Pinpoint the cell where the given text exists, returning its (x, y) midpoint coordinate. 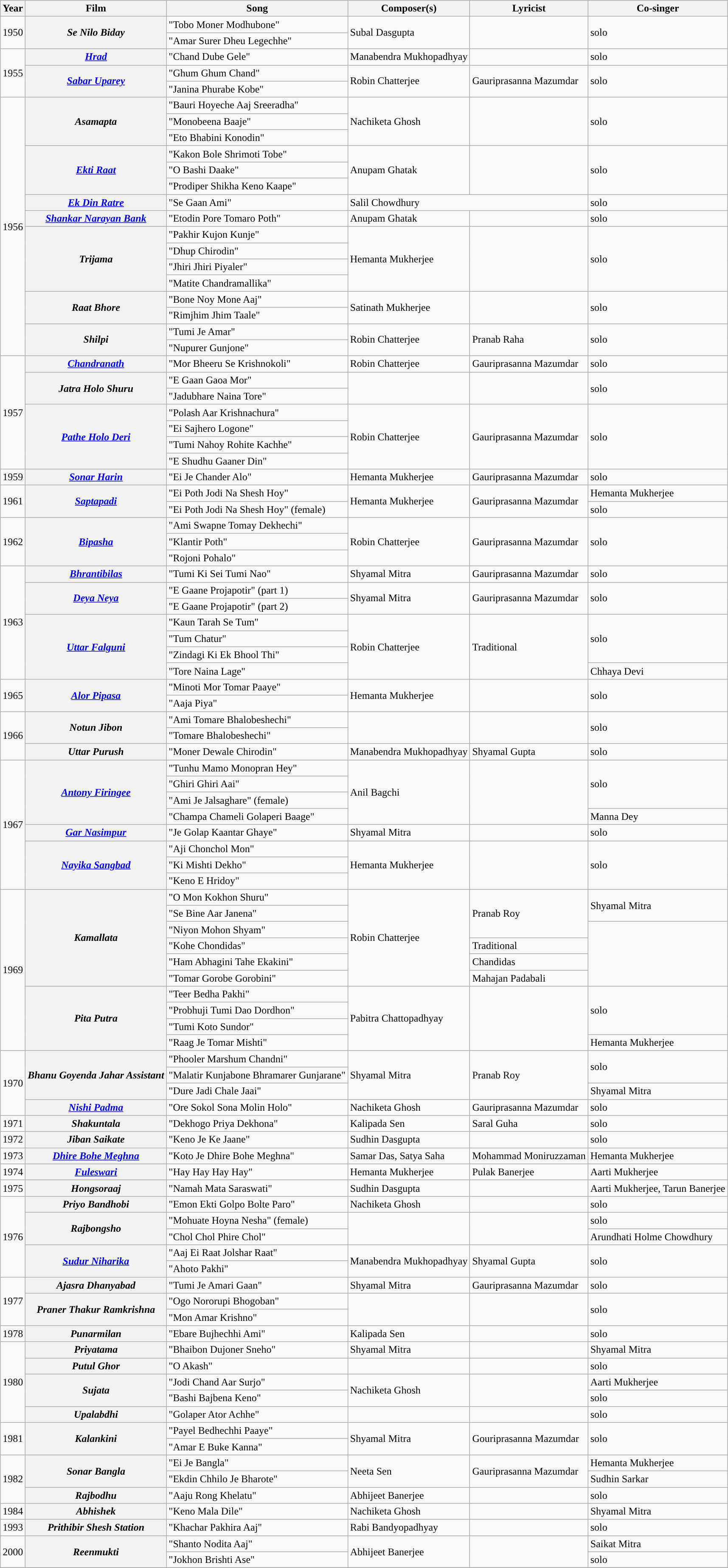
"Tum Chatur" (257, 639)
Upalabdhi (96, 1414)
"Jokhon Brishti Ase" (257, 1560)
"Dekhogo Priya Dekhona" (257, 1123)
Pulak Banerjee (529, 1172)
"E Gaan Gaoa Mor" (257, 380)
"O Mon Kokhon Shuru" (257, 897)
Notun Jibon (96, 728)
Chhaya Devi (658, 671)
Saptapadi (96, 501)
"Ei Poth Jodi Na Shesh Hoy" (257, 493)
Subal Dasgupta (409, 33)
Pita Putra (96, 1019)
"Bashi Bajbena Keno" (257, 1398)
Hongsoraaj (96, 1188)
"Mohuate Hoyna Nesha" (female) (257, 1220)
"Matite Chandramallika" (257, 283)
1976 (13, 1236)
"Malatir Kunjabone Bhramarer Gunjarane" (257, 1075)
Rabi Bandyopadhyay (409, 1528)
Year (13, 8)
"Phooler Marshum Chandni" (257, 1059)
Shakuntala (96, 1123)
Shilpi (96, 340)
Nayika Sangbad (96, 865)
Sonar Bangla (96, 1471)
"Tumi Je Amari Gaan" (257, 1285)
Lyricist (529, 8)
Uttar Purush (96, 752)
"Probhuji Tumi Dao Dordhon" (257, 1011)
"Ami Swapne Tomay Dekhechi" (257, 526)
"Niyon Mohon Shyam" (257, 929)
"Keno Je Ke Jaane" (257, 1140)
"Etodin Pore Tomaro Poth" (257, 219)
Nishi Padma (96, 1107)
"Aaja Piya" (257, 703)
Pranab Raha (529, 340)
Mahajan Padabali (529, 978)
1980 (13, 1382)
"Ei Poth Jodi Na Shesh Hoy" (female) (257, 510)
"Chand Dube Gele" (257, 57)
Uttar Falguni (96, 647)
"Koto Je Dhire Bohe Meghna" (257, 1156)
Jiban Saikate (96, 1140)
"Bone Noy Mone Aaj" (257, 299)
"Ebare Bujhechhi Ami" (257, 1334)
Raat Bhore (96, 307)
"Janina Phurabe Kobe" (257, 89)
"Khachar Pakhira Aaj" (257, 1528)
Abhishek (96, 1512)
Song (257, 8)
1970 (13, 1083)
Trijama (96, 259)
"Chol Chol Phire Chol" (257, 1237)
"Emon Ekti Golpo Bolte Paro" (257, 1204)
1969 (13, 970)
"Eto Bhabini Konodin" (257, 138)
"Ham Abhagini Tahe Ekakini" (257, 962)
Priyatama (96, 1350)
"Ogo Nororupi Bhogoban" (257, 1301)
1961 (13, 501)
Bhanu Goyenda Jahar Assistant (96, 1075)
"Amar Surer Dheu Legechhe" (257, 41)
Sabar Uparey (96, 81)
"Zindagi Ki Ek Bhool Thi" (257, 655)
"Tumi Koto Sundor" (257, 1027)
Putul Ghor (96, 1366)
"Bauri Hoyeche Aaj Sreeradha" (257, 105)
Bipasha (96, 542)
"Aaju Rong Khelatu" (257, 1495)
1978 (13, 1334)
"Ki Mishti Dekho" (257, 865)
"Tore Naina Lage" (257, 671)
Gouriprasanna Mazumdar (529, 1439)
"Tobo Moner Modhubone" (257, 25)
"Shanto Nodita Aaj" (257, 1544)
1977 (13, 1301)
Ek Din Ratre (96, 203)
1959 (13, 477)
"Ghum Ghum Chand" (257, 73)
Se Nilo Biday (96, 33)
Alor Pipasa (96, 695)
"Ami Tomare Bhalobeshechi" (257, 720)
"Mor Bheeru Se Krishnokoli" (257, 364)
1965 (13, 695)
"Keno E Hridoy" (257, 881)
"Mon Amar Krishno" (257, 1317)
Saikat Mitra (658, 1544)
"Jodi Chand Aar Surjo" (257, 1382)
1956 (13, 227)
Mohammad Moniruzzaman (529, 1156)
"Tumi Nahoy Rohite Kachhe" (257, 445)
1982 (13, 1479)
"Golaper Ator Achhe" (257, 1414)
"Kakon Bole Shrimoti Tobe" (257, 154)
"Teer Bedha Pakhi" (257, 994)
Pabitra Chattopadhyay (409, 1019)
Salil Chowdhury (468, 203)
"Bhaibon Dujoner Sneho" (257, 1350)
Antony Firingee (96, 792)
"Klantir Poth" (257, 542)
Prithibir Shesh Station (96, 1528)
Asamapta (96, 121)
Punarmilan (96, 1334)
"Aji Chonchol Mon" (257, 849)
Bhrantibilas (96, 574)
1955 (13, 73)
"Je Golap Kaantar Ghaye" (257, 833)
"Se Bine Aar Janena" (257, 913)
1993 (13, 1528)
2000 (13, 1552)
"Ahoto Pakhi" (257, 1269)
"Prodiper Shikha Keno Kaape" (257, 186)
Sudhin Sarkar (658, 1479)
Reenmukti (96, 1552)
Arundhati Holme Chowdhury (658, 1237)
"Tomare Bhalobeshechi" (257, 736)
"Raag Je Tomar Mishti" (257, 1043)
"Champa Chameli Golaperi Baage" (257, 816)
"Ami Je Jalsaghare" (female) (257, 800)
1963 (13, 622)
1981 (13, 1439)
"Jadubhare Naina Tore" (257, 396)
Rajbodhu (96, 1495)
"Ghiri Ghiri Aai" (257, 784)
Kalankini (96, 1439)
"E Gaane Projapotir" (part 1) (257, 590)
"Ei Sajhero Logone" (257, 428)
Hrad (96, 57)
"Ore Sokol Sona Molin Holo" (257, 1107)
"Namah Mata Saraswati" (257, 1188)
Deya Neya (96, 598)
"Pakhir Kujon Kunje" (257, 235)
Priyo Bandhobi (96, 1204)
Chandranath (96, 364)
1967 (13, 825)
Gar Nasimpur (96, 833)
1973 (13, 1156)
"Polash Aar Krishnachura" (257, 412)
Anil Bagchi (409, 792)
Pathe Holo Deri (96, 436)
"E Shudhu Gaaner Din" (257, 461)
"Hay Hay Hay Hay" (257, 1172)
1957 (13, 412)
"Payel Bedhechhi Paaye" (257, 1430)
Kamallata (96, 937)
1972 (13, 1140)
Composer(s) (409, 8)
Jatra Holo Shuru (96, 388)
Aarti Mukherjee, Tarun Banerjee (658, 1188)
"Moner Dewale Chirodin" (257, 752)
"Tomar Gorobe Gorobini" (257, 978)
"O Bashi Daake" (257, 170)
1974 (13, 1172)
"Se Gaan Ami" (257, 203)
Film (96, 8)
Sudur Niharika (96, 1261)
"Minoti Mor Tomar Paaye" (257, 687)
Rajbongsho (96, 1228)
1971 (13, 1123)
Shankar Narayan Bank (96, 219)
"Tunhu Mamo Monopran Hey" (257, 768)
Saral Guha (529, 1123)
Chandidas (529, 962)
"Ekdin Chhilo Je Bharote" (257, 1479)
1950 (13, 33)
"Keno Mala Dile" (257, 1512)
1962 (13, 542)
Ekti Raat (96, 170)
"Amar E Buke Kanna" (257, 1447)
Manna Dey (658, 816)
Dhire Bohe Meghna (96, 1156)
1984 (13, 1512)
"Tumi Je Amar" (257, 332)
"Jhiri Jhiri Piyaler" (257, 267)
"Dure Jadi Chale Jaai" (257, 1091)
"Kohe Chondidas" (257, 946)
"Tumi Ki Sei Tumi Nao" (257, 574)
"Kaun Tarah Se Tum" (257, 622)
"Ei Je Bangla" (257, 1463)
"E Gaane Projapotir" (part 2) (257, 606)
Sonar Harin (96, 477)
Ajasra Dhanyabad (96, 1285)
Neeta Sen (409, 1471)
Co-singer (658, 8)
"O Akash" (257, 1366)
"Ei Je Chander Alo" (257, 477)
"Dhup Chirodin" (257, 251)
Fuleswari (96, 1172)
"Aaj Ei Raat Jolshar Raat" (257, 1253)
"Monobeena Baaje" (257, 121)
Praner Thakur Ramkrishna (96, 1309)
"Nupurer Gunjone" (257, 348)
"Rimjhim Jhim Taale" (257, 315)
Samar Das, Satya Saha (409, 1156)
Sujata (96, 1390)
"Rojoni Pohalo" (257, 558)
Satinath Mukherjee (409, 307)
1975 (13, 1188)
1966 (13, 736)
